Find where the given text appears and provide that cell's center as [x, y] coordinate. 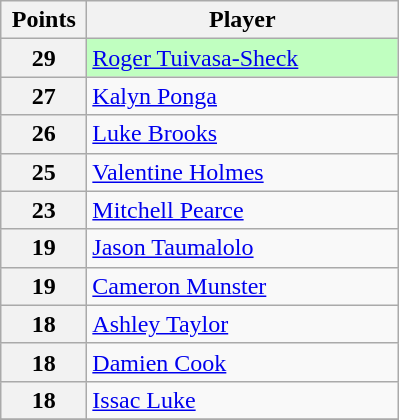
27 [44, 96]
Mitchell Pearce [242, 210]
Ashley Taylor [242, 324]
Player [242, 20]
Damien Cook [242, 362]
23 [44, 210]
Luke Brooks [242, 134]
Cameron Munster [242, 286]
Points [44, 20]
Roger Tuivasa-Sheck [242, 58]
26 [44, 134]
Valentine Holmes [242, 172]
Kalyn Ponga [242, 96]
Jason Taumalolo [242, 248]
29 [44, 58]
25 [44, 172]
Issac Luke [242, 400]
